For the text-containing cell, return its midpoint in [X, Y] coordinate format. 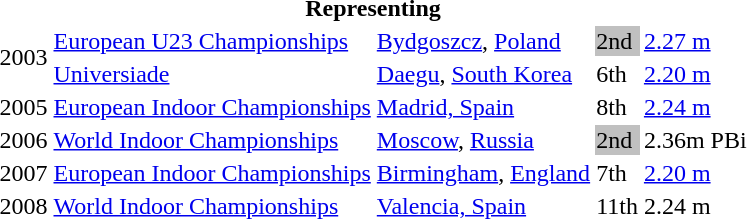
Birmingham, England [483, 173]
Daegu, South Korea [483, 74]
Madrid, Spain [483, 107]
6th [618, 74]
Universiade [212, 74]
8th [618, 107]
Moscow, Russia [483, 140]
Bydgoszcz, Poland [483, 41]
7th [618, 173]
European U23 Championships [212, 41]
World Indoor Championships [212, 140]
